Scan for the cell matching the given text and deliver its [X, Y] coordinate at center. 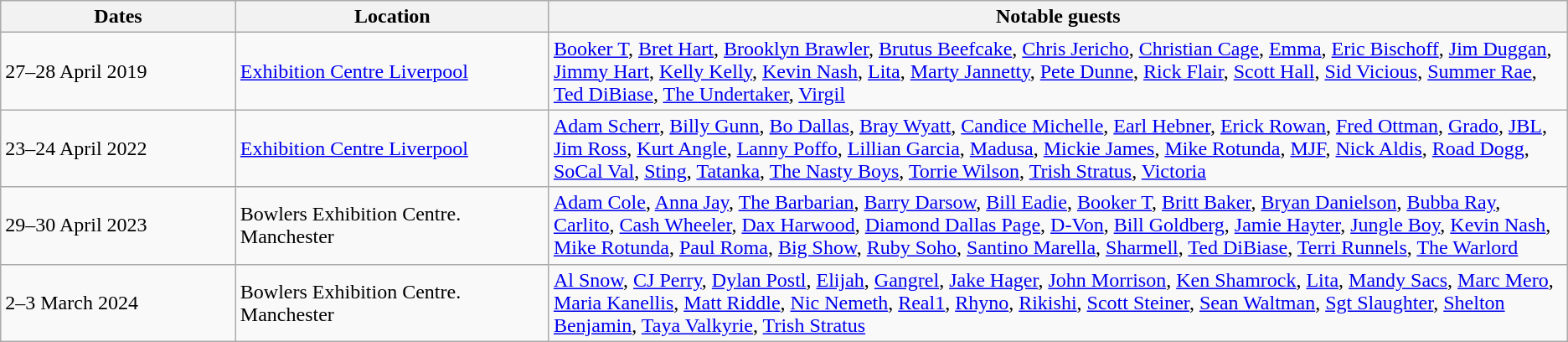
29–30 April 2023 [119, 225]
27–28 April 2019 [119, 71]
Notable guests [1058, 17]
2–3 March 2024 [119, 303]
Dates [119, 17]
Location [392, 17]
23–24 April 2022 [119, 148]
